Detect which cell encompasses the target text, then output its (X, Y) center coordinate. 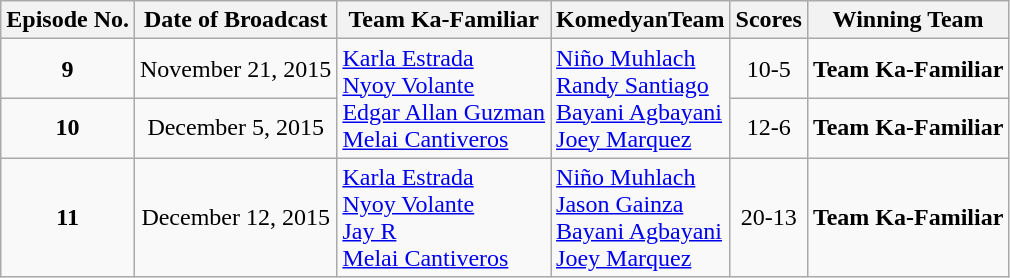
Karla EstradaNyoy VolanteEdgar Allan GuzmanMelai Cantiveros (444, 98)
Scores (768, 20)
Karla EstradaNyoy VolanteJay RMelai Cantiveros (444, 218)
Date of Broadcast (236, 20)
November 21, 2015 (236, 69)
10 (68, 128)
December 12, 2015 (236, 218)
12-6 (768, 128)
9 (68, 69)
Niño MuhlachJason GainzaBayani AgbayaniJoey Marquez (641, 218)
Winning Team (908, 20)
10-5 (768, 69)
December 5, 2015 (236, 128)
11 (68, 218)
Episode No. (68, 20)
20-13 (768, 218)
KomedyanTeam (641, 20)
Niño MuhlachRandy SantiagoBayani AgbayaniJoey Marquez (641, 98)
